Detect which cell encompasses the target text, then output its (X, Y) center coordinate. 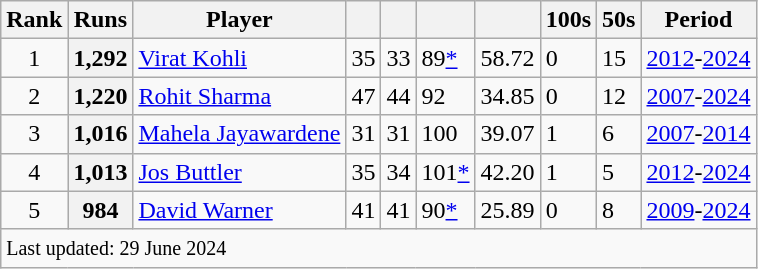
Jos Buttler (240, 172)
Rohit Sharma (240, 96)
1,292 (100, 58)
984 (100, 210)
58.72 (508, 58)
Player (240, 20)
101* (446, 172)
25.89 (508, 210)
Rank (34, 20)
12 (619, 96)
David Warner (240, 210)
15 (619, 58)
2009-2024 (698, 210)
44 (398, 96)
1,013 (100, 172)
Mahela Jayawardene (240, 134)
90* (446, 210)
6 (619, 134)
3 (34, 134)
2007-2024 (698, 96)
1,220 (100, 96)
8 (619, 210)
39.07 (508, 134)
33 (398, 58)
47 (364, 96)
34 (398, 172)
89* (446, 58)
Runs (100, 20)
34.85 (508, 96)
50s (619, 20)
92 (446, 96)
Last updated: 29 June 2024 (378, 248)
4 (34, 172)
Virat Kohli (240, 58)
2007-2014 (698, 134)
2 (34, 96)
Period (698, 20)
100s (568, 20)
100 (446, 134)
1,016 (100, 134)
42.20 (508, 172)
